Identify which cell holds the provided text, then report its [x, y] central coordinate. 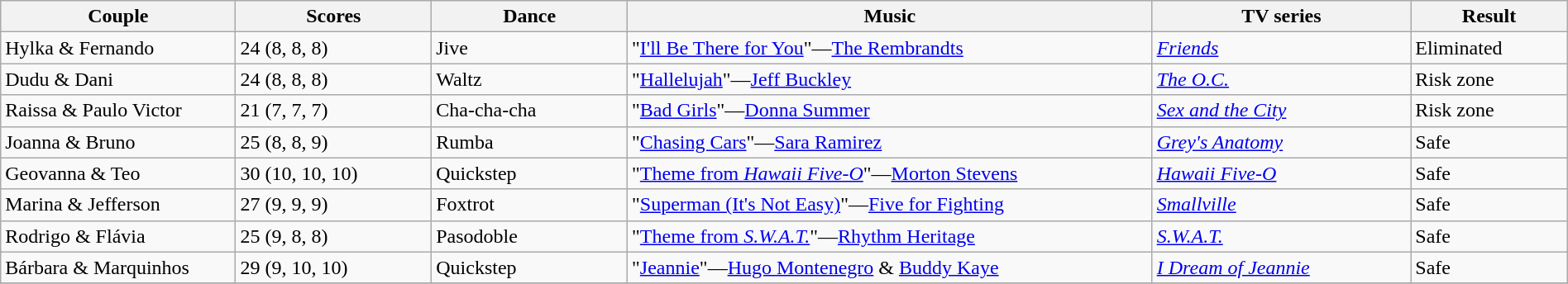
"Bad Girls"—Donna Summer [890, 111]
25 (8, 8, 9) [334, 142]
21 (7, 7, 7) [334, 111]
29 (9, 10, 10) [334, 267]
S.W.A.T. [1282, 236]
Dudu & Dani [118, 79]
Music [890, 17]
Couple [118, 17]
Jive [529, 48]
Marina & Jefferson [118, 205]
I Dream of Jeannie [1282, 267]
Rodrigo & Flávia [118, 236]
"I'll Be There for You"—The Rembrandts [890, 48]
Result [1489, 17]
Joanna & Bruno [118, 142]
25 (9, 8, 8) [334, 236]
"Superman (It's Not Easy)"—Five for Fighting [890, 205]
Grey's Anatomy [1282, 142]
"Hallelujah"—Jeff Buckley [890, 79]
"Chasing Cars"—Sara Ramirez [890, 142]
Friends [1282, 48]
Bárbara & Marquinhos [118, 267]
Foxtrot [529, 205]
"Theme from Hawaii Five-O"—Morton Stevens [890, 173]
Hawaii Five-O [1282, 173]
Smallville [1282, 205]
30 (10, 10, 10) [334, 173]
Hylka & Fernando [118, 48]
Rumba [529, 142]
Cha-cha-cha [529, 111]
"Theme from S.W.A.T."—Rhythm Heritage [890, 236]
The O.C. [1282, 79]
27 (9, 9, 9) [334, 205]
Geovanna & Teo [118, 173]
Scores [334, 17]
"Jeannie"—Hugo Montenegro & Buddy Kaye [890, 267]
Waltz [529, 79]
Dance [529, 17]
Pasodoble [529, 236]
Eliminated [1489, 48]
Raissa & Paulo Victor [118, 111]
Sex and the City [1282, 111]
TV series [1282, 17]
